Detect which cell encompasses the target text, then output its [X, Y] center coordinate. 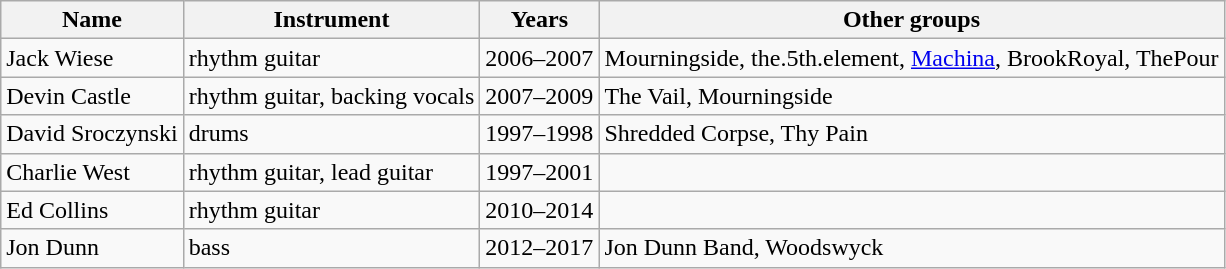
2007–2009 [540, 96]
2006–2007 [540, 58]
1997–1998 [540, 134]
David Sroczynski [92, 134]
Jon Dunn Band, Woodswyck [912, 248]
Other groups [912, 20]
Shredded Corpse, Thy Pain [912, 134]
2010–2014 [540, 210]
bass [332, 248]
Charlie West [92, 172]
Ed Collins [92, 210]
rhythm guitar, lead guitar [332, 172]
2012–2017 [540, 248]
The Vail, Mourningside [912, 96]
Instrument [332, 20]
drums [332, 134]
Years [540, 20]
1997–2001 [540, 172]
Name [92, 20]
Jon Dunn [92, 248]
rhythm guitar, backing vocals [332, 96]
Jack Wiese [92, 58]
Mourningside, the.5th.element, Machina, BrookRoyal, ThePour [912, 58]
Devin Castle [92, 96]
